For the text-containing cell, return its midpoint in (x, y) coordinate format. 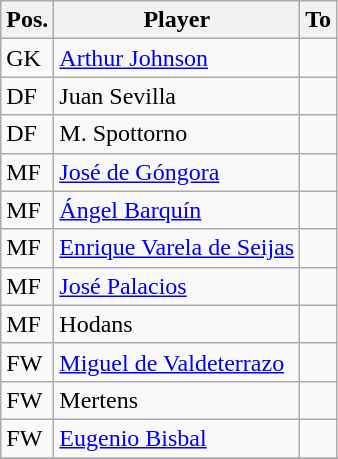
Pos. (28, 20)
Eugenio Bisbal (177, 438)
Player (177, 20)
GK (28, 58)
To (318, 20)
Arthur Johnson (177, 58)
Ángel Barquín (177, 210)
Enrique Varela de Seijas (177, 248)
Miguel de Valdeterrazo (177, 362)
Hodans (177, 324)
José de Góngora (177, 172)
Mertens (177, 400)
Juan Sevilla (177, 96)
José Palacios (177, 286)
M. Spottorno (177, 134)
